Output the [x, y] coordinate of the center of the cell containing the given text.  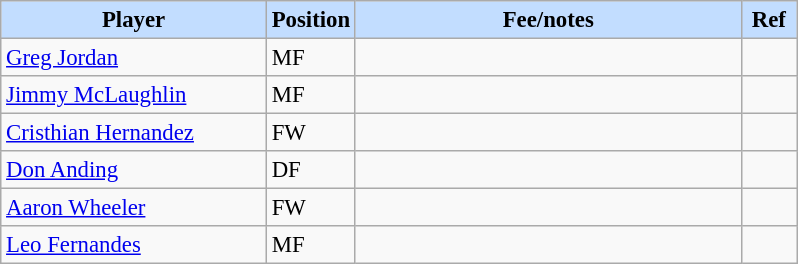
Ref [769, 20]
Greg Jordan [134, 58]
Don Anding [134, 170]
Aaron Wheeler [134, 208]
Fee/notes [548, 20]
Jimmy McLaughlin [134, 95]
Position [310, 20]
DF [310, 170]
Cristhian Hernandez [134, 133]
Leo Fernandes [134, 245]
Player [134, 20]
